Determine the (X, Y) coordinate at the center of the cell enclosing the given text.  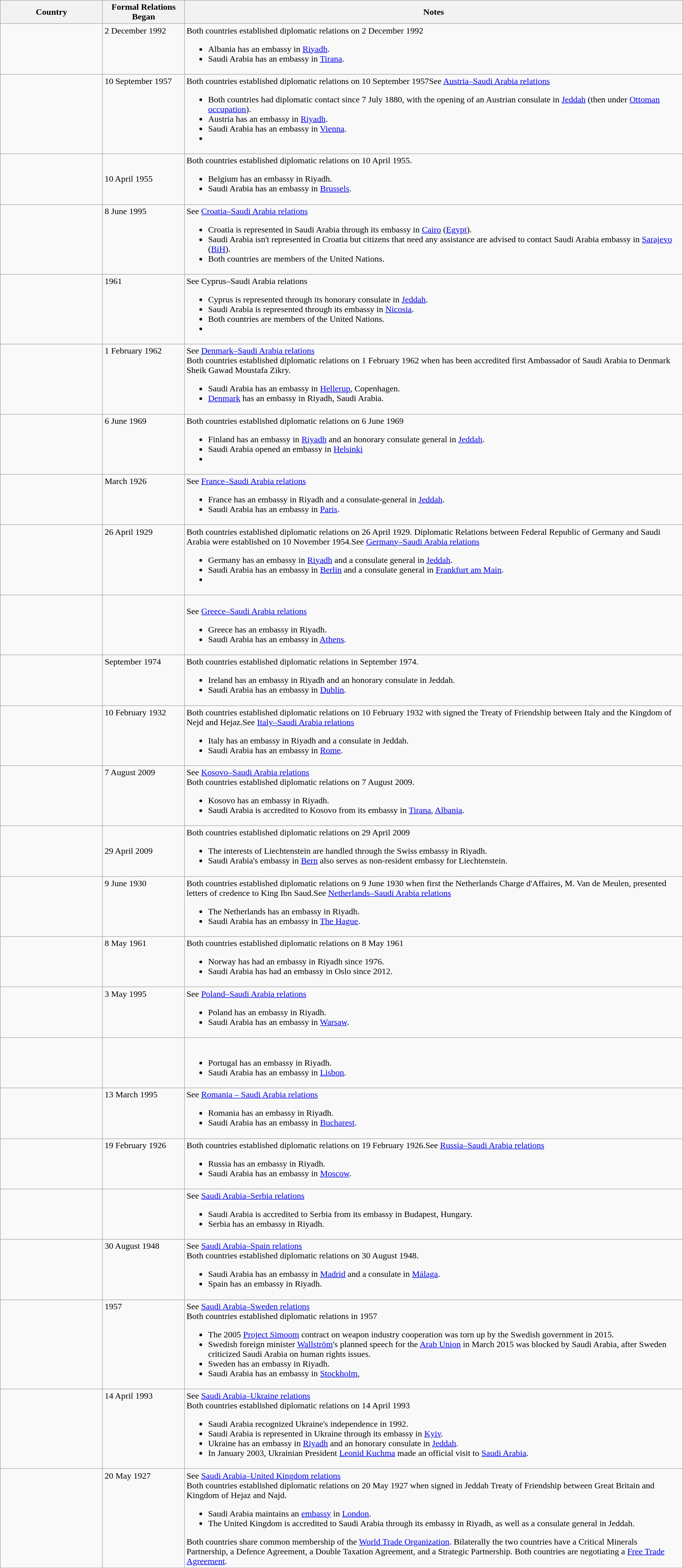
10 April 1955 (143, 179)
See Romania – Saudi Arabia relationsRomania has an embassy in Riyadh.Saudi Arabia has an embassy in Bucharest. (434, 1113)
See France–Saudi Arabia relationsFrance has an embassy in Riyadh and a consulate-general in Jeddah.Saudi Arabia has an embassy in Paris. (434, 499)
7 August 2009 (143, 796)
Country (52, 12)
6 June 1969 (143, 444)
14 April 1993 (143, 1429)
See Greece–Saudi Arabia relationsGreece has an embassy in Riyadh.Saudi Arabia has an embassy in Athens. (434, 625)
29 April 2009 (143, 851)
19 February 1926 (143, 1164)
3 May 1995 (143, 1012)
Both countries established diplomatic relations on 2 December 1992Albania has an embassy in Riyadh.Saudi Arabia has an embassy in Tirana. (434, 49)
8 May 1961 (143, 962)
Notes (434, 12)
March 1926 (143, 499)
1 February 1962 (143, 379)
Portugal has an embassy in Riyadh.Saudi Arabia has an embassy in Lisbon. (434, 1063)
Both countries established diplomatic relations on 10 April 1955.Belgium has an embassy in Riyadh.Saudi Arabia has an embassy in Brussels. (434, 179)
10 September 1957 (143, 114)
26 April 1929 (143, 560)
20 May 1927 (143, 1518)
10 February 1932 (143, 736)
1961 (143, 309)
See Poland–Saudi Arabia relationsPoland has an embassy in Riyadh.Saudi Arabia has an embassy in Warsaw. (434, 1012)
September 1974 (143, 680)
See Saudi Arabia–Serbia relationsSaudi Arabia is accredited to Serbia from its embassy in Budapest, Hungary.Serbia has an embassy in Riyadh. (434, 1214)
1957 (143, 1344)
13 March 1995 (143, 1113)
8 June 1995 (143, 239)
30 August 1948 (143, 1269)
2 December 1992 (143, 49)
Formal Relations Began (143, 12)
9 June 1930 (143, 907)
